For the text-containing cell, return its midpoint in (x, y) coordinate format. 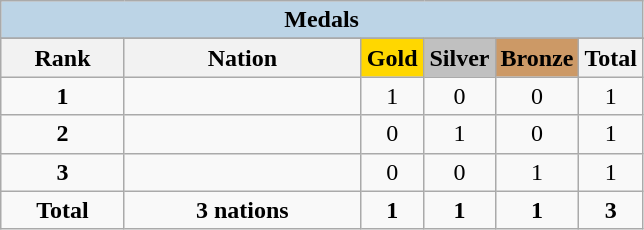
Medals (322, 20)
Gold (392, 58)
Rank (63, 58)
3 nations (242, 210)
Silver (460, 58)
2 (63, 134)
Nation (242, 58)
Bronze (537, 58)
